Scan for the cell matching the given text and deliver its [X, Y] coordinate at center. 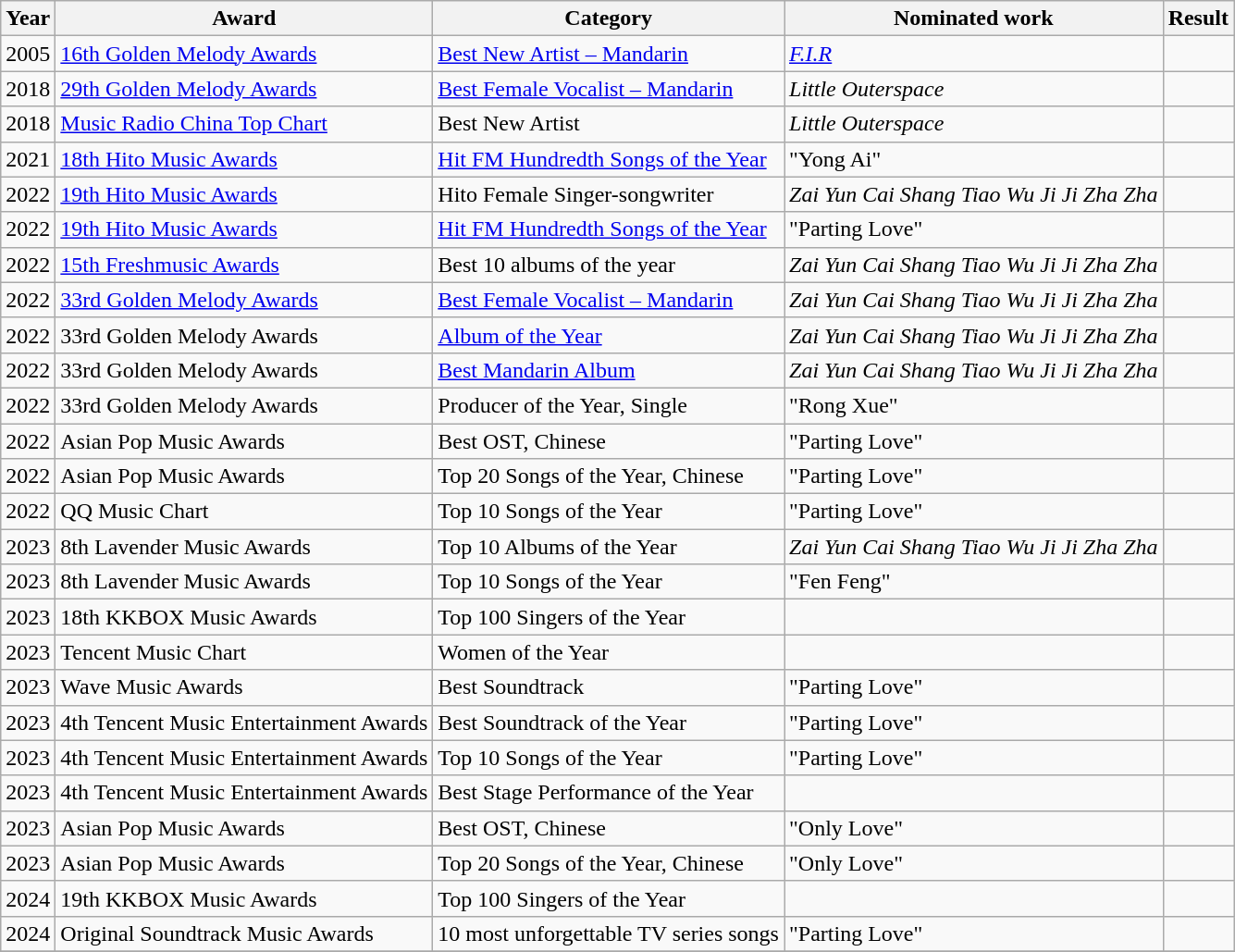
19th KKBOX Music Awards [244, 898]
Best Soundtrack [609, 687]
Producer of the Year, Single [609, 405]
"Rong Xue" [974, 405]
Best New Artist – Mandarin [609, 54]
16th Golden Melody Awards [244, 54]
F.I.R [974, 54]
2005 [28, 54]
Best Mandarin Album [609, 370]
Best 10 albums of the year [609, 265]
"Fen Feng" [974, 582]
Original Soundtrack Music Awards [244, 933]
Music Radio China Top Chart [244, 124]
Best Soundtrack of the Year [609, 723]
18th KKBOX Music Awards [244, 617]
15th Freshmusic Awards [244, 265]
Tencent Music Chart [244, 652]
Wave Music Awards [244, 687]
Women of the Year [609, 652]
Result [1198, 19]
Category [609, 19]
18th Hito Music Awards [244, 159]
Best New Artist [609, 124]
Award [244, 19]
2021 [28, 159]
Top 10 Albums of the Year [609, 547]
"Yong Ai" [974, 159]
QQ Music Chart [244, 512]
Nominated work [974, 19]
Year [28, 19]
10 most unforgettable TV series songs [609, 933]
Album of the Year [609, 335]
Best Stage Performance of the Year [609, 793]
29th Golden Melody Awards [244, 89]
Hito Female Singer-songwriter [609, 194]
